Pinpoint the cell where the given text exists, returning its (X, Y) midpoint coordinate. 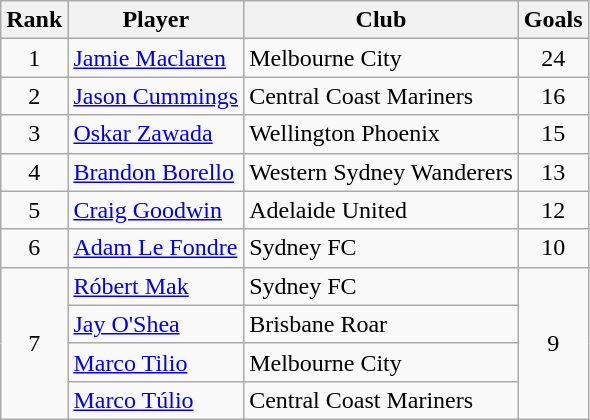
Rank (34, 20)
Jay O'Shea (156, 324)
3 (34, 134)
9 (553, 343)
5 (34, 210)
6 (34, 248)
Goals (553, 20)
1 (34, 58)
10 (553, 248)
Brisbane Roar (382, 324)
24 (553, 58)
2 (34, 96)
Marco Túlio (156, 400)
Wellington Phoenix (382, 134)
Player (156, 20)
7 (34, 343)
Róbert Mak (156, 286)
Club (382, 20)
Western Sydney Wanderers (382, 172)
12 (553, 210)
Marco Tilio (156, 362)
Jason Cummings (156, 96)
Jamie Maclaren (156, 58)
Oskar Zawada (156, 134)
15 (553, 134)
13 (553, 172)
16 (553, 96)
Adam Le Fondre (156, 248)
4 (34, 172)
Adelaide United (382, 210)
Brandon Borello (156, 172)
Craig Goodwin (156, 210)
